Search for the cell housing the specified text and yield its [X, Y] center coordinate. 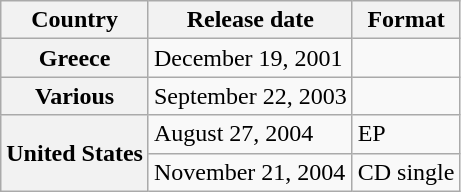
Greece [75, 58]
November 21, 2004 [250, 172]
August 27, 2004 [250, 134]
EP [406, 134]
United States [75, 153]
Format [406, 20]
Release date [250, 20]
CD single [406, 172]
September 22, 2003 [250, 96]
Country [75, 20]
December 19, 2001 [250, 58]
Various [75, 96]
